For the text-containing cell, return its midpoint in [X, Y] coordinate format. 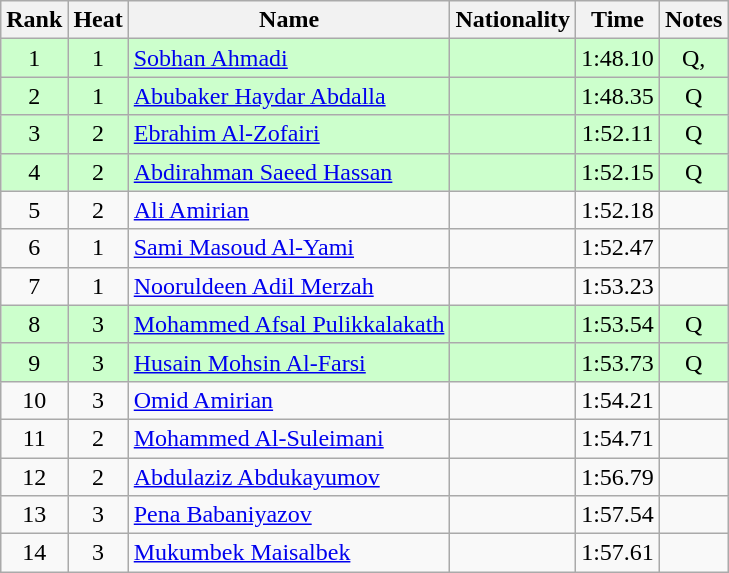
Pena Babaniyazov [289, 515]
5 [34, 210]
Ebrahim Al-Zofairi [289, 134]
Sami Masoud Al-Yami [289, 248]
Mohammed Al-Suleimani [289, 438]
1:52.11 [618, 134]
8 [34, 324]
1:53.23 [618, 286]
1:52.47 [618, 248]
Notes [693, 20]
Sobhan Ahmadi [289, 58]
1:57.61 [618, 553]
7 [34, 286]
14 [34, 553]
12 [34, 477]
Abubaker Haydar Abdalla [289, 96]
1:48.10 [618, 58]
Ali Amirian [289, 210]
1:53.73 [618, 362]
Time [618, 20]
1:48.35 [618, 96]
Mohammed Afsal Pulikkalakath [289, 324]
Husain Mohsin Al-Farsi [289, 362]
Name [289, 20]
Nationality [513, 20]
1:57.54 [618, 515]
Abdirahman Saeed Hassan [289, 172]
Q, [693, 58]
10 [34, 400]
1:52.18 [618, 210]
Rank [34, 20]
Mukumbek Maisalbek [289, 553]
Nooruldeen Adil Merzah [289, 286]
1:56.79 [618, 477]
6 [34, 248]
4 [34, 172]
Abdulaziz Abdukayumov [289, 477]
9 [34, 362]
Heat [98, 20]
1:54.21 [618, 400]
11 [34, 438]
13 [34, 515]
1:54.71 [618, 438]
1:53.54 [618, 324]
Omid Amirian [289, 400]
1:52.15 [618, 172]
